Output the (x, y) coordinate of the center of the cell containing the given text.  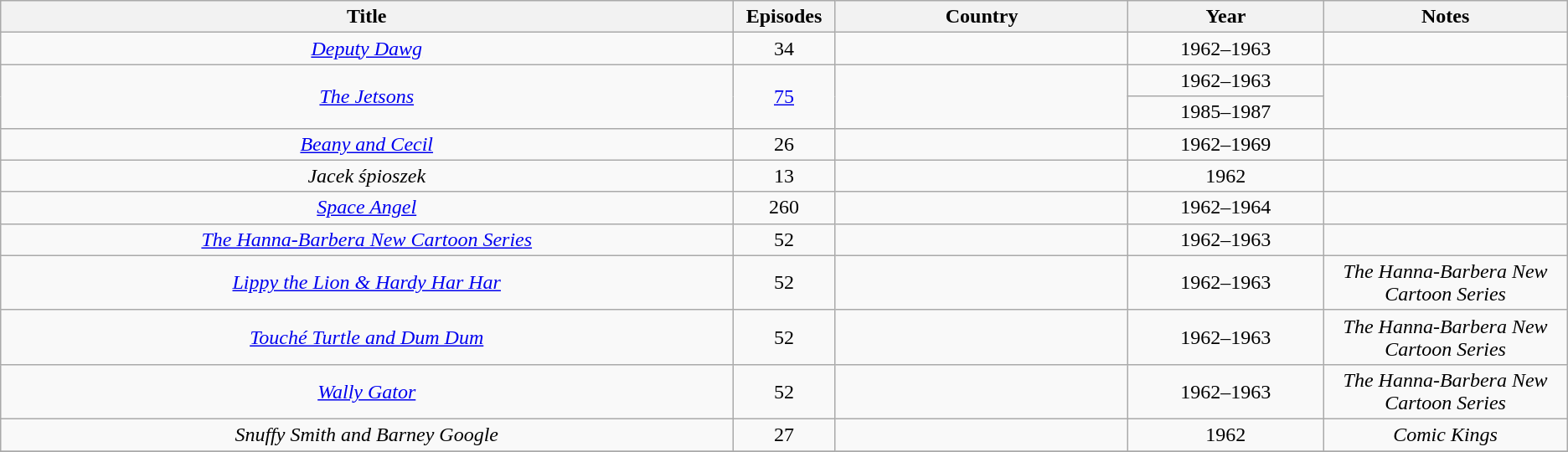
Deputy Dawg (367, 49)
Snuffy Smith and Barney Google (367, 434)
The Jetsons (367, 96)
1962–1964 (1226, 208)
27 (784, 434)
Notes (1446, 17)
Episodes (784, 17)
13 (784, 176)
Touché Turtle and Dum Dum (367, 336)
Country (982, 17)
Jacek śpioszek (367, 176)
1985–1987 (1226, 112)
Year (1226, 17)
34 (784, 49)
Lippy the Lion & Hardy Har Har (367, 283)
75 (784, 96)
Wally Gator (367, 392)
Space Angel (367, 208)
1962–1969 (1226, 144)
Comic Kings (1446, 434)
Beany and Cecil (367, 144)
260 (784, 208)
26 (784, 144)
Title (367, 17)
